Extract the [x, y] coordinate from the center of the cell holding the provided text.  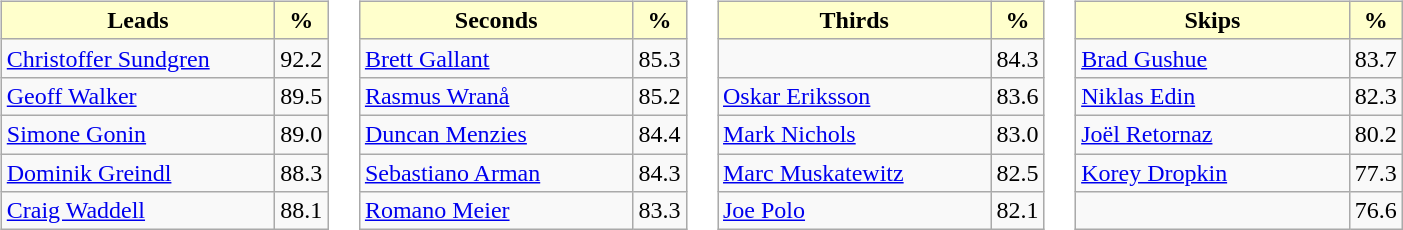
88.1 [302, 211]
Brett Gallant [496, 58]
Dominik Greindl [138, 173]
82.1 [1018, 211]
83.7 [1376, 58]
89.5 [302, 96]
Geoff Walker [138, 96]
Seconds [496, 20]
Rasmus Wranå [496, 96]
Romano Meier [496, 211]
82.3 [1376, 96]
Craig Waddell [138, 211]
Brad Gushue [1213, 58]
Oskar Eriksson [855, 96]
76.6 [1376, 211]
88.3 [302, 173]
Leads [138, 20]
84.4 [660, 134]
92.2 [302, 58]
Joe Polo [855, 211]
Christoffer Sundgren [138, 58]
Marc Muskatewitz [855, 173]
Niklas Edin [1213, 96]
83.3 [660, 211]
Joël Retornaz [1213, 134]
Simone Gonin [138, 134]
Mark Nichols [855, 134]
83.0 [1018, 134]
Korey Dropkin [1213, 173]
89.0 [302, 134]
Duncan Menzies [496, 134]
Skips [1213, 20]
Thirds [855, 20]
Sebastiano Arman [496, 173]
85.3 [660, 58]
80.2 [1376, 134]
82.5 [1018, 173]
85.2 [660, 96]
77.3 [1376, 173]
83.6 [1018, 96]
